Extract the (X, Y) coordinate from the center of the cell holding the provided text.  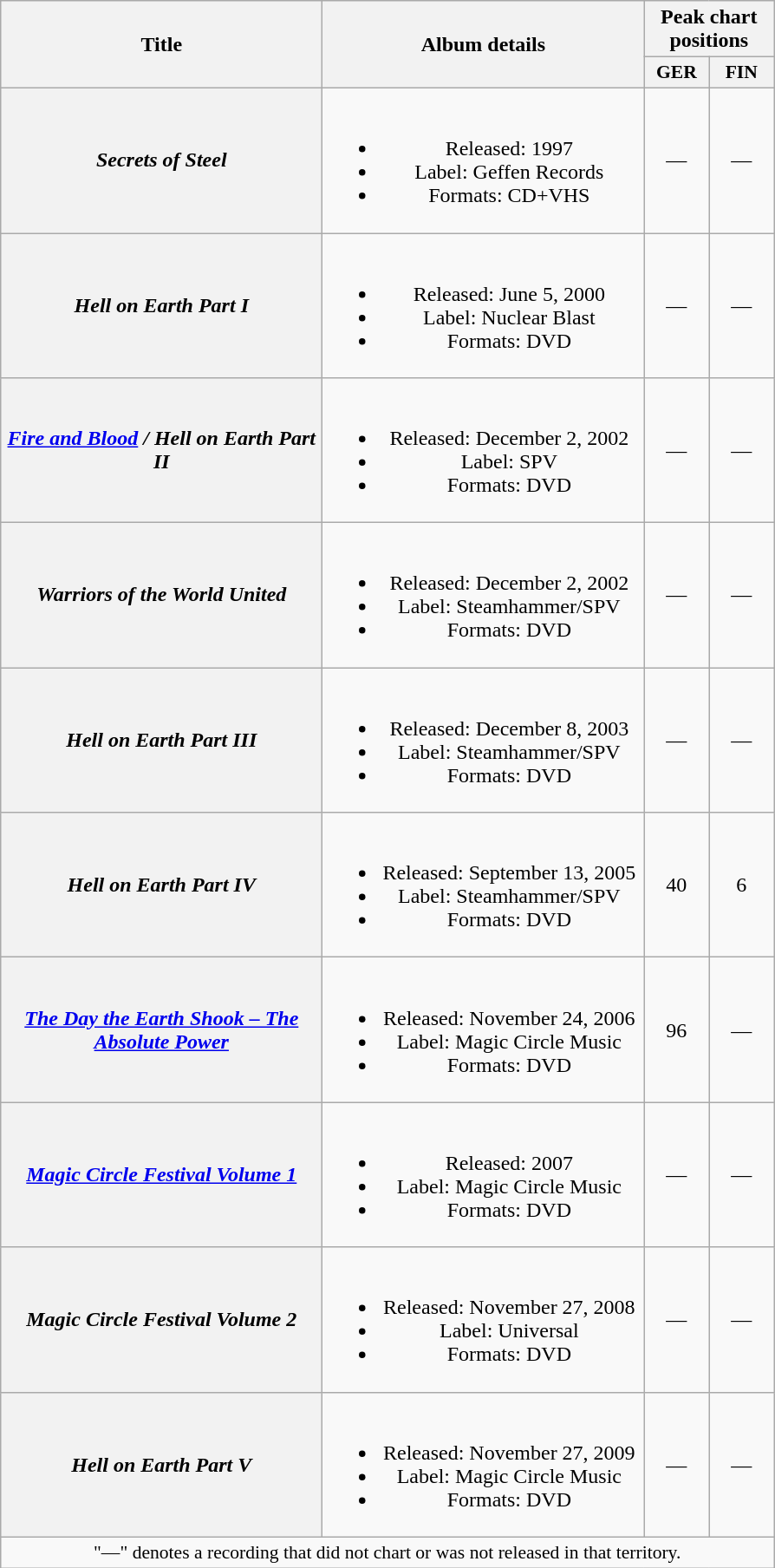
40 (676, 885)
Released: 1997Label: Geffen RecordsFormats: CD+VHS (484, 160)
FIN (742, 73)
Magic Circle Festival Volume 2 (161, 1320)
Released: June 5, 2000 Label: Nuclear BlastFormats: DVD (484, 305)
Hell on Earth Part I (161, 305)
6 (742, 885)
Released: September 13, 2005Label: Steamhammer/SPVFormats: DVD (484, 885)
Peak chart positions (709, 29)
Warriors of the World United (161, 595)
Released: 2007Label: Magic Circle MusicFormats: DVD (484, 1174)
Released: November 27, 2008Label: UniversalFormats: DVD (484, 1320)
The Day the Earth Shook – The Absolute Power (161, 1030)
Title (161, 45)
Released: December 2, 2002 Label: SPVFormats: DVD (484, 451)
Hell on Earth Part III (161, 741)
96 (676, 1030)
Hell on Earth Part IV (161, 885)
Album details (484, 45)
Released: November 27, 2009 Label: Magic Circle MusicFormats: DVD (484, 1464)
"—" denotes a recording that did not chart or was not released in that territory. (387, 1552)
Released: December 8, 2003 Label: Steamhammer/SPVFormats: DVD (484, 741)
Hell on Earth Part V (161, 1464)
Magic Circle Festival Volume 1 (161, 1174)
Released: November 24, 2006Label: Magic Circle MusicFormats: DVD (484, 1030)
GER (676, 73)
Fire and Blood / Hell on Earth Part II (161, 451)
Released: December 2, 2002Label: Steamhammer/SPVFormats: DVD (484, 595)
Secrets of Steel (161, 160)
